Search for the cell housing the specified text and yield its (x, y) center coordinate. 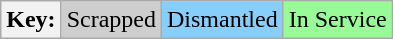
Key: (31, 20)
Dismantled (222, 20)
Scrapped (111, 20)
In Service (338, 20)
